Scan for the cell matching the given text and deliver its (X, Y) coordinate at center. 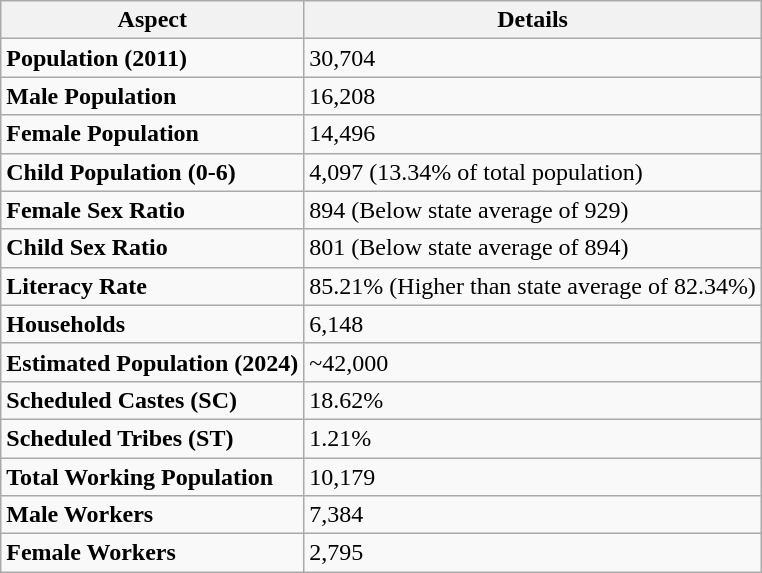
Male Population (152, 96)
14,496 (533, 134)
2,795 (533, 553)
Population (2011) (152, 58)
10,179 (533, 477)
Details (533, 20)
Female Population (152, 134)
18.62% (533, 400)
Scheduled Castes (SC) (152, 400)
Male Workers (152, 515)
16,208 (533, 96)
894 (Below state average of 929) (533, 210)
6,148 (533, 324)
Aspect (152, 20)
Literacy Rate (152, 286)
Estimated Population (2024) (152, 362)
Scheduled Tribes (ST) (152, 438)
Households (152, 324)
7,384 (533, 515)
Female Workers (152, 553)
Female Sex Ratio (152, 210)
Total Working Population (152, 477)
30,704 (533, 58)
4,097 (13.34% of total population) (533, 172)
85.21% (Higher than state average of 82.34%) (533, 286)
Child Sex Ratio (152, 248)
Child Population (0-6) (152, 172)
~42,000 (533, 362)
801 (Below state average of 894) (533, 248)
1.21% (533, 438)
